Provide the [X, Y] coordinate of the cell's center where the given text is located.  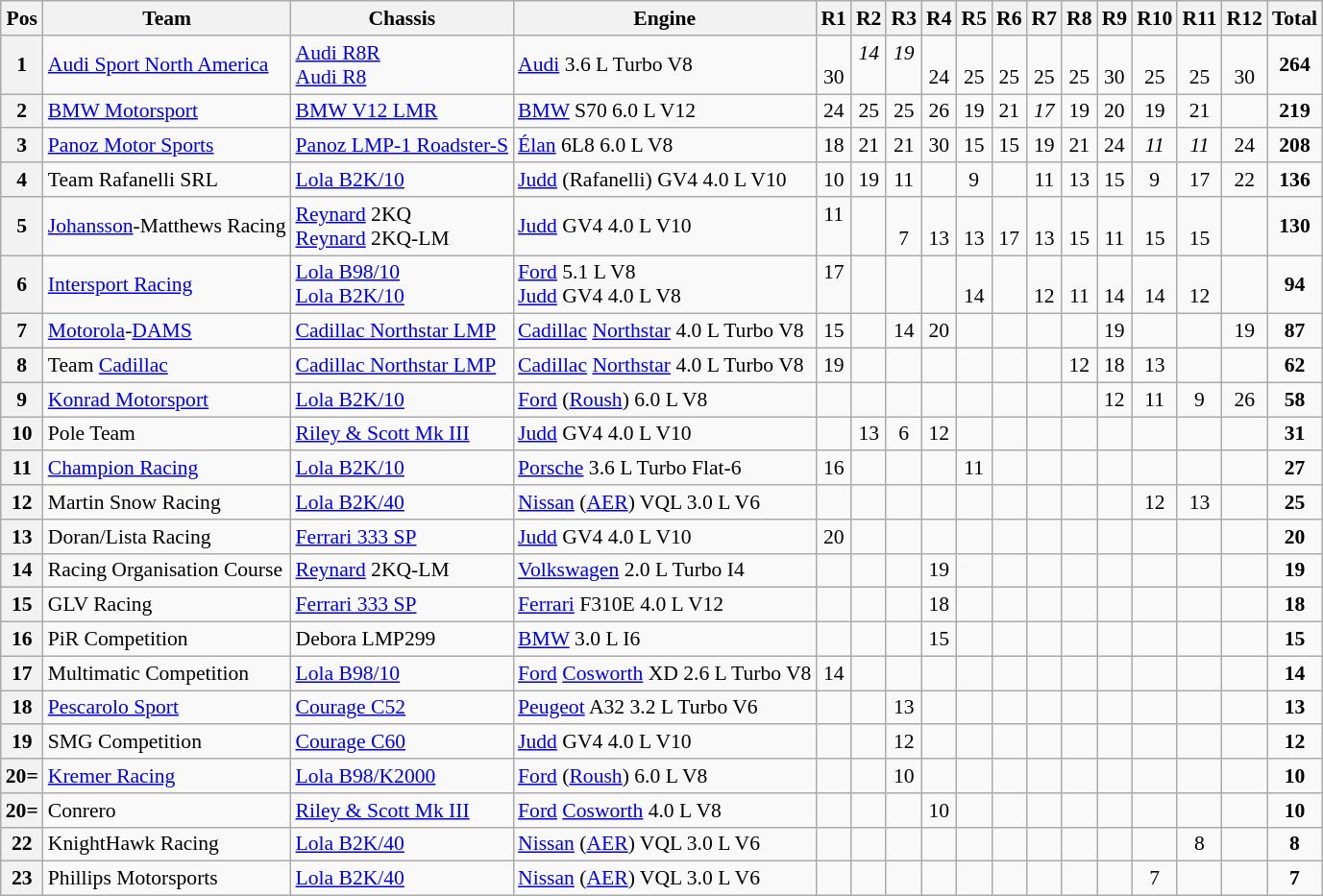
264 [1295, 65]
Ferrari F310E 4.0 L V12 [665, 605]
Johansson-Matthews Racing [167, 227]
Conrero [167, 811]
R6 [1009, 18]
R4 [940, 18]
R11 [1199, 18]
Team [167, 18]
Reynard 2KQ-LM [403, 570]
58 [1295, 400]
Judd (Rafanelli) GV4 4.0 L V10 [665, 180]
Chassis [403, 18]
Pos [22, 18]
5 [22, 227]
Peugeot A32 3.2 L Turbo V6 [665, 708]
Total [1295, 18]
KnightHawk Racing [167, 844]
Courage C60 [403, 742]
Konrad Motorsport [167, 400]
Racing Organisation Course [167, 570]
Ford 5.1 L V8Judd GV4 4.0 L V8 [665, 284]
Team Cadillac [167, 366]
Intersport Racing [167, 284]
Audi Sport North America [167, 65]
BMW S70 6.0 L V12 [665, 111]
4 [22, 180]
Engine [665, 18]
Martin Snow Racing [167, 502]
Kremer Racing [167, 776]
Team Rafanelli SRL [167, 180]
SMG Competition [167, 742]
R3 [903, 18]
BMW 3.0 L I6 [665, 640]
Motorola-DAMS [167, 331]
R5 [974, 18]
R8 [1080, 18]
2 [22, 111]
3 [22, 146]
Panoz LMP-1 Roadster-S [403, 146]
R9 [1115, 18]
94 [1295, 284]
Doran/Lista Racing [167, 537]
Lola B98/10 [403, 673]
Lola B98/10Lola B2K/10 [403, 284]
BMW V12 LMR [403, 111]
62 [1295, 366]
23 [22, 879]
Courage C52 [403, 708]
R1 [834, 18]
GLV Racing [167, 605]
Debora LMP299 [403, 640]
Audi R8RAudi R8 [403, 65]
BMW Motorsport [167, 111]
R12 [1245, 18]
Multimatic Competition [167, 673]
Pescarolo Sport [167, 708]
R7 [1045, 18]
Volkswagen 2.0 L Turbo I4 [665, 570]
R2 [869, 18]
27 [1295, 469]
Audi 3.6 L Turbo V8 [665, 65]
31 [1295, 434]
136 [1295, 180]
219 [1295, 111]
87 [1295, 331]
1 [22, 65]
Phillips Motorsports [167, 879]
Pole Team [167, 434]
Élan 6L8 6.0 L V8 [665, 146]
Panoz Motor Sports [167, 146]
Ford Cosworth 4.0 L V8 [665, 811]
208 [1295, 146]
Lola B98/K2000 [403, 776]
R10 [1155, 18]
Champion Racing [167, 469]
PiR Competition [167, 640]
Reynard 2KQReynard 2KQ-LM [403, 227]
130 [1295, 227]
Ford Cosworth XD 2.6 L Turbo V8 [665, 673]
Porsche 3.6 L Turbo Flat-6 [665, 469]
